Provide the [x, y] coordinate of the cell's center where the given text is located.  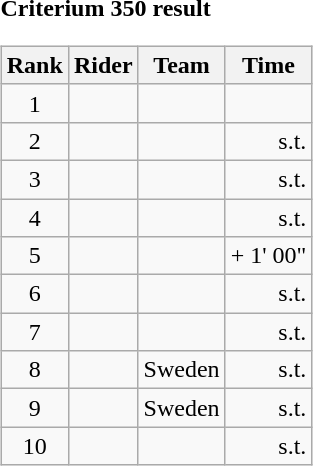
Time [268, 65]
7 [34, 332]
5 [34, 256]
Team [182, 65]
+ 1' 00" [268, 256]
3 [34, 179]
2 [34, 141]
Rank [34, 65]
6 [34, 294]
1 [34, 103]
Rider [103, 65]
8 [34, 370]
10 [34, 446]
4 [34, 217]
9 [34, 408]
